From the cell containing the given text, extract its center point as (x, y) coordinate. 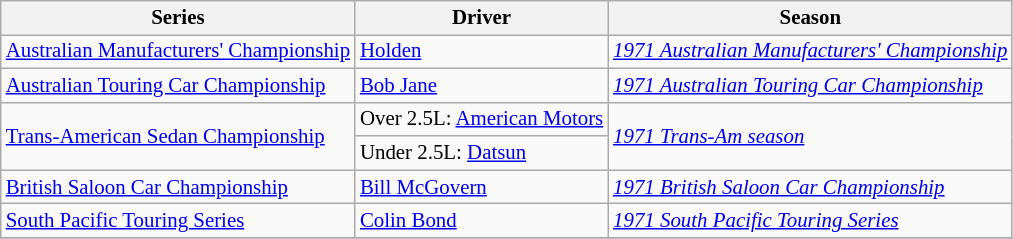
Over 2.5L: American Motors (482, 119)
1971 Australian Touring Car Championship (810, 85)
Season (810, 18)
1971 South Pacific Touring Series (810, 221)
Holden (482, 51)
South Pacific Touring Series (178, 221)
Under 2.5L: Datsun (482, 153)
1971 British Saloon Car Championship (810, 187)
1971 Australian Manufacturers' Championship (810, 51)
British Saloon Car Championship (178, 187)
Bob Jane (482, 85)
Australian Manufacturers' Championship (178, 51)
Driver (482, 18)
Australian Touring Car Championship (178, 85)
Trans-American Sedan Championship (178, 136)
Colin Bond (482, 221)
Bill McGovern (482, 187)
Series (178, 18)
1971 Trans-Am season (810, 136)
